Identify which cell holds the provided text, then report its (X, Y) central coordinate. 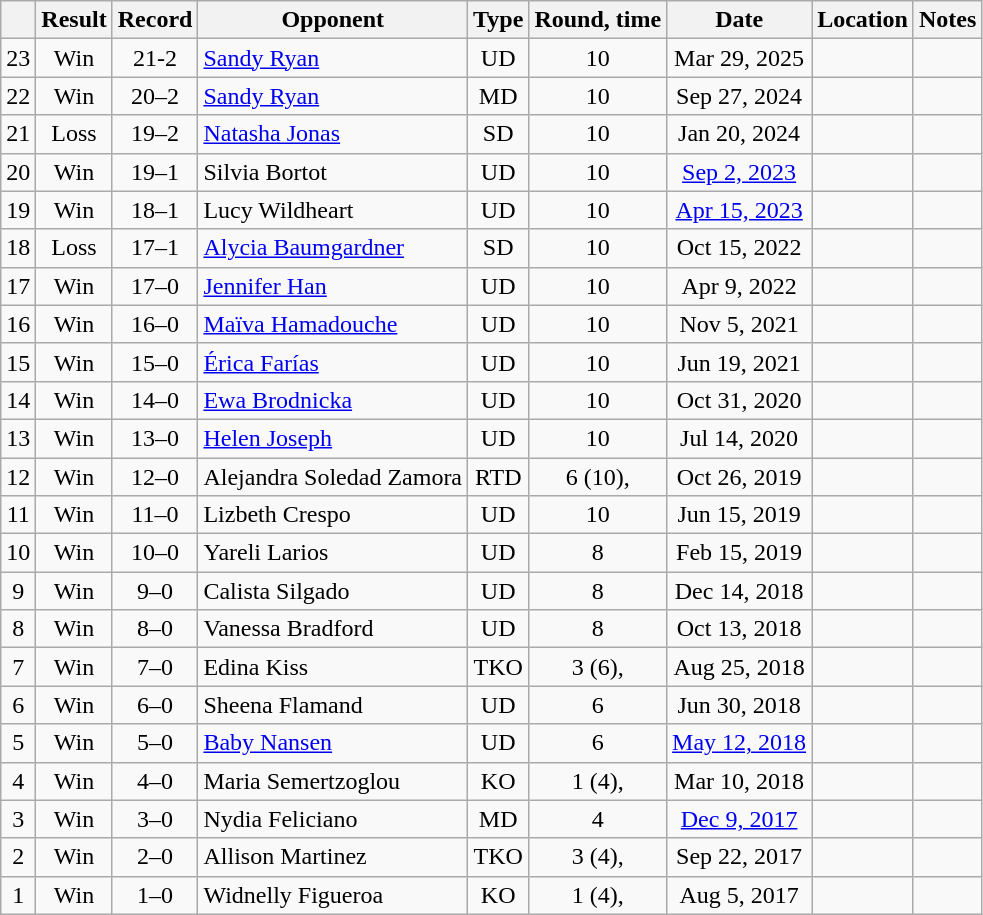
Allison Martinez (333, 857)
Dec 14, 2018 (740, 591)
12 (18, 477)
2 (18, 857)
15–0 (155, 362)
Lucy Wildheart (333, 210)
3 (4), (598, 857)
Érica Farías (333, 362)
16–0 (155, 324)
19–1 (155, 172)
Sheena Flamand (333, 705)
Jun 15, 2019 (740, 515)
1–0 (155, 895)
3–0 (155, 819)
3 (18, 819)
23 (18, 58)
1 (18, 895)
Ewa Brodnicka (333, 400)
7 (18, 667)
Mar 29, 2025 (740, 58)
14 (18, 400)
20–2 (155, 96)
Baby Nansen (333, 743)
Sep 27, 2024 (740, 96)
17–1 (155, 248)
17–0 (155, 286)
Dec 9, 2017 (740, 819)
5–0 (155, 743)
Jan 20, 2024 (740, 134)
21 (18, 134)
Yareli Larios (333, 553)
Alejandra Soledad Zamora (333, 477)
Calista Silgado (333, 591)
Notes (947, 20)
RTD (498, 477)
19 (18, 210)
Aug 25, 2018 (740, 667)
Nydia Feliciano (333, 819)
Jennifer Han (333, 286)
Mar 10, 2018 (740, 781)
21-2 (155, 58)
Vanessa Bradford (333, 629)
Helen Joseph (333, 438)
2–0 (155, 857)
10–0 (155, 553)
Opponent (333, 20)
Oct 31, 2020 (740, 400)
9 (18, 591)
Widnelly Figueroa (333, 895)
20 (18, 172)
Aug 5, 2017 (740, 895)
13–0 (155, 438)
Lizbeth Crespo (333, 515)
18–1 (155, 210)
3 (6), (598, 667)
15 (18, 362)
Silvia Bortot (333, 172)
Alycia Baumgardner (333, 248)
6–0 (155, 705)
Oct 13, 2018 (740, 629)
17 (18, 286)
Type (498, 20)
22 (18, 96)
9–0 (155, 591)
19–2 (155, 134)
11 (18, 515)
Date (740, 20)
4–0 (155, 781)
Apr 9, 2022 (740, 286)
Sep 22, 2017 (740, 857)
7–0 (155, 667)
Oct 15, 2022 (740, 248)
Nov 5, 2021 (740, 324)
Apr 15, 2023 (740, 210)
Feb 15, 2019 (740, 553)
Maria Semertzoglou (333, 781)
Round, time (598, 20)
11–0 (155, 515)
Oct 26, 2019 (740, 477)
14–0 (155, 400)
16 (18, 324)
8–0 (155, 629)
Result (74, 20)
Record (155, 20)
Jun 30, 2018 (740, 705)
Maïva Hamadouche (333, 324)
18 (18, 248)
Jun 19, 2021 (740, 362)
Sep 2, 2023 (740, 172)
Natasha Jonas (333, 134)
6 (10), (598, 477)
13 (18, 438)
Edina Kiss (333, 667)
5 (18, 743)
Location (863, 20)
Jul 14, 2020 (740, 438)
May 12, 2018 (740, 743)
12–0 (155, 477)
